Pinpoint the cell where the given text exists, returning its (x, y) midpoint coordinate. 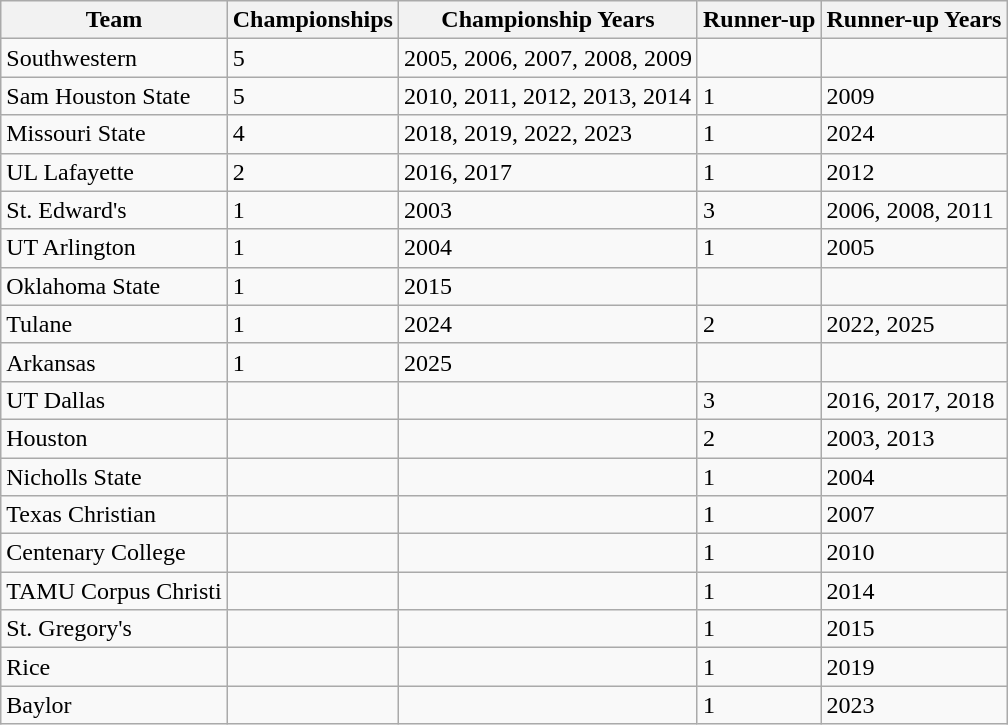
2014 (914, 591)
TAMU Corpus Christi (114, 591)
UT Arlington (114, 248)
Championships (312, 20)
Nicholls State (114, 477)
2019 (914, 667)
2009 (914, 96)
Southwestern (114, 58)
2022, 2025 (914, 324)
Team (114, 20)
Oklahoma State (114, 286)
Championship Years (548, 20)
2023 (914, 705)
2006, 2008, 2011 (914, 210)
UT Dallas (114, 400)
Rice (114, 667)
Centenary College (114, 553)
St. Edward's (114, 210)
2005, 2006, 2007, 2008, 2009 (548, 58)
Tulane (114, 324)
2005 (914, 248)
2018, 2019, 2022, 2023 (548, 134)
St. Gregory's (114, 629)
Runner-up (759, 20)
Runner-up Years (914, 20)
Arkansas (114, 362)
2016, 2017, 2018 (914, 400)
2012 (914, 172)
2010, 2011, 2012, 2013, 2014 (548, 96)
Sam Houston State (114, 96)
2025 (548, 362)
Houston (114, 438)
2003 (548, 210)
UL Lafayette (114, 172)
2016, 2017 (548, 172)
2010 (914, 553)
2007 (914, 515)
Missouri State (114, 134)
2003, 2013 (914, 438)
4 (312, 134)
Baylor (114, 705)
Texas Christian (114, 515)
